Extract the [X, Y] coordinate from the center of the cell holding the provided text.  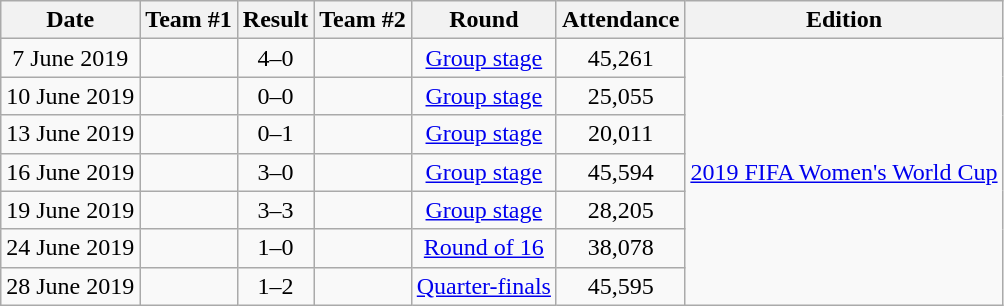
Attendance [620, 20]
Edition [844, 20]
45,594 [620, 172]
Team #1 [189, 20]
24 June 2019 [70, 248]
1–0 [275, 248]
7 June 2019 [70, 58]
28,205 [620, 210]
25,055 [620, 96]
45,261 [620, 58]
45,595 [620, 286]
Quarter-finals [484, 286]
Date [70, 20]
Round [484, 20]
16 June 2019 [70, 172]
38,078 [620, 248]
13 June 2019 [70, 134]
10 June 2019 [70, 96]
20,011 [620, 134]
0–1 [275, 134]
28 June 2019 [70, 286]
19 June 2019 [70, 210]
Result [275, 20]
0–0 [275, 96]
Team #2 [363, 20]
Round of 16 [484, 248]
3–0 [275, 172]
1–2 [275, 286]
2019 FIFA Women's World Cup [844, 172]
4–0 [275, 58]
3–3 [275, 210]
